Pinpoint the cell where the given text exists, returning its (x, y) midpoint coordinate. 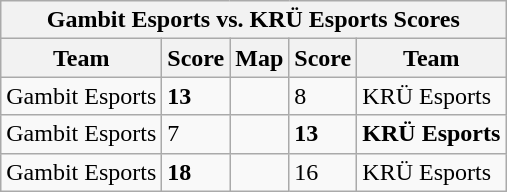
Map (260, 58)
8 (323, 96)
Gambit Esports vs. KRÜ Esports Scores (254, 20)
18 (196, 172)
7 (196, 134)
16 (323, 172)
